Output the (X, Y) coordinate of the center of the cell containing the given text.  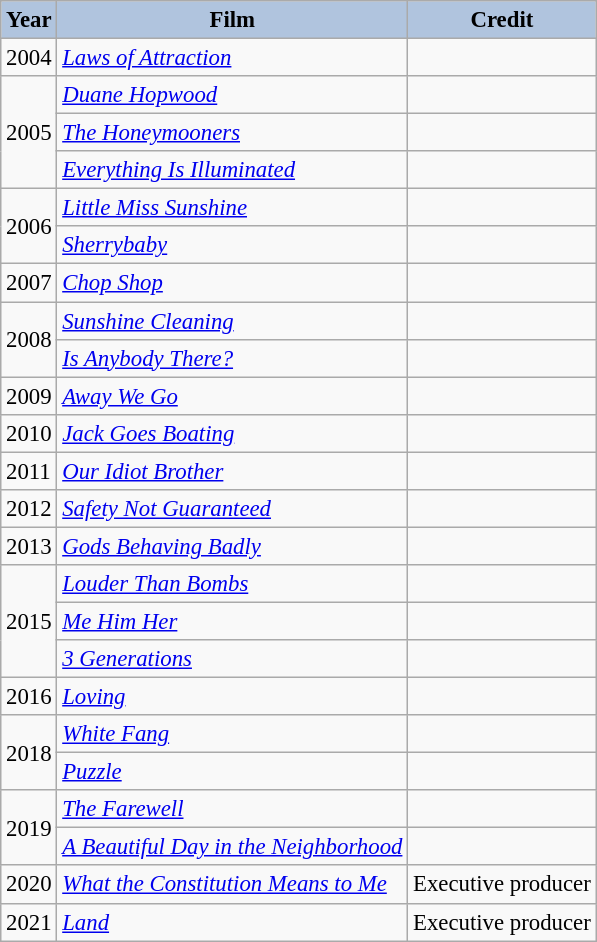
Sunshine Cleaning (232, 321)
2009 (29, 396)
Year (29, 20)
2010 (29, 433)
Laws of Attraction (232, 58)
2007 (29, 283)
Loving (232, 697)
Me Him Her (232, 621)
Chop Shop (232, 283)
Is Anybody There? (232, 358)
Safety Not Guaranteed (232, 509)
Film (232, 20)
2005 (29, 132)
2018 (29, 752)
Louder Than Bombs (232, 584)
2016 (29, 697)
The Honeymooners (232, 133)
Jack Goes Boating (232, 433)
2015 (29, 622)
2013 (29, 546)
2008 (29, 340)
Gods Behaving Badly (232, 546)
Puzzle (232, 772)
Land (232, 922)
Everything Is Illuminated (232, 170)
Duane Hopwood (232, 95)
2006 (29, 226)
2020 (29, 885)
Little Miss Sunshine (232, 208)
2004 (29, 58)
What the Constitution Means to Me (232, 885)
2011 (29, 471)
2021 (29, 922)
Credit (502, 20)
A Beautiful Day in the Neighborhood (232, 847)
Away We Go (232, 396)
2019 (29, 828)
Sherrybaby (232, 245)
The Farewell (232, 809)
3 Generations (232, 659)
2012 (29, 509)
Our Idiot Brother (232, 471)
White Fang (232, 734)
